Extract the [X, Y] coordinate from the center of the cell holding the provided text.  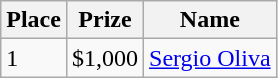
Name [210, 20]
1 [34, 58]
Prize [104, 20]
Sergio Oliva [210, 58]
$1,000 [104, 58]
Place [34, 20]
